Determine the [x, y] coordinate at the center of the cell enclosing the given text.  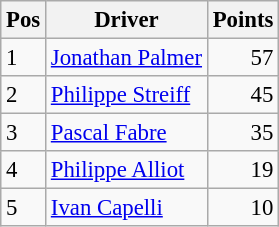
3 [24, 133]
1 [24, 58]
Ivan Capelli [127, 208]
Pos [24, 20]
Pascal Fabre [127, 133]
19 [242, 170]
35 [242, 133]
10 [242, 208]
Points [242, 20]
45 [242, 95]
2 [24, 95]
4 [24, 170]
Philippe Streiff [127, 95]
Philippe Alliot [127, 170]
Driver [127, 20]
5 [24, 208]
57 [242, 58]
Jonathan Palmer [127, 58]
